Locate the cell with the specified text and output its (x, y) center coordinate. 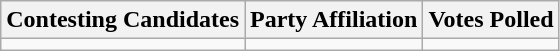
Contesting Candidates (123, 20)
Party Affiliation (334, 20)
Votes Polled (491, 20)
